Search for the cell housing the specified text and yield its [X, Y] center coordinate. 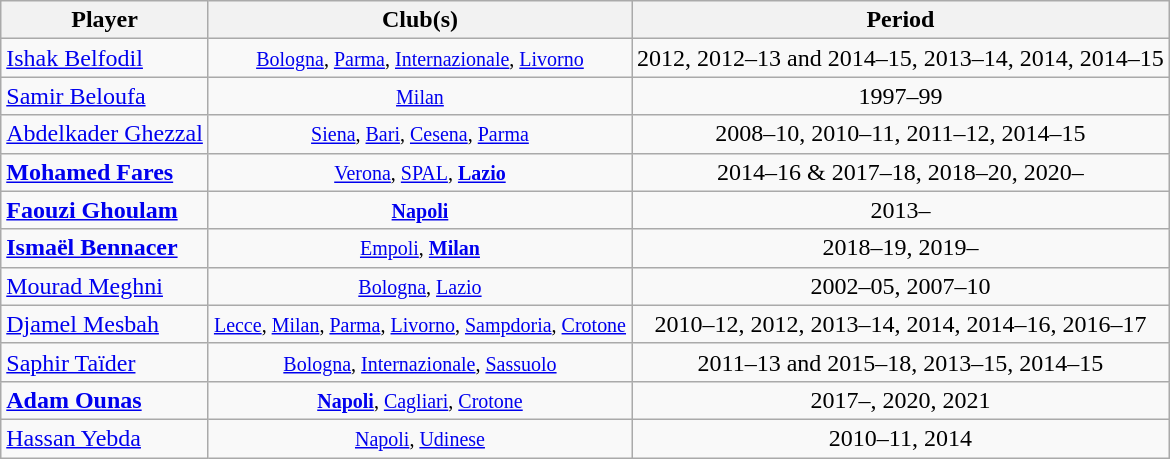
Empoli, Milan [420, 248]
2002–05, 2007–10 [901, 286]
2011–13 and 2015–18, 2013–15, 2014–15 [901, 362]
2013– [901, 210]
Hassan Yebda [105, 438]
Ismaël Bennacer [105, 248]
2010–11, 2014 [901, 438]
Lecce, Milan, Parma, Livorno, Sampdoria, Crotone [420, 324]
Mourad Meghni [105, 286]
1997–99 [901, 96]
Adam Ounas [105, 400]
Player [105, 20]
2014–16 & 2017–18, 2018–20, 2020– [901, 172]
2008–10, 2010–11, 2011–12, 2014–15 [901, 134]
Bologna, Internazionale, Sassuolo [420, 362]
Faouzi Ghoulam [105, 210]
2018–19, 2019– [901, 248]
Napoli, Cagliari, Crotone [420, 400]
Club(s) [420, 20]
Napoli [420, 210]
2010–12, 2012, 2013–14, 2014, 2014–16, 2016–17 [901, 324]
Bologna, Lazio [420, 286]
Ishak Belfodil [105, 58]
Samir Beloufa [105, 96]
Abdelkader Ghezzal [105, 134]
Milan [420, 96]
2012, 2012–13 and 2014–15, 2013–14, 2014, 2014–15 [901, 58]
Napoli, Udinese [420, 438]
2017–, 2020, 2021 [901, 400]
Mohamed Fares [105, 172]
Saphir Taïder [105, 362]
Djamel Mesbah [105, 324]
Siena, Bari, Cesena, Parma [420, 134]
Verona, SPAL, Lazio [420, 172]
Period [901, 20]
Bologna, Parma, Internazionale, Livorno [420, 58]
